Locate the cell with the specified text and output its [X, Y] center coordinate. 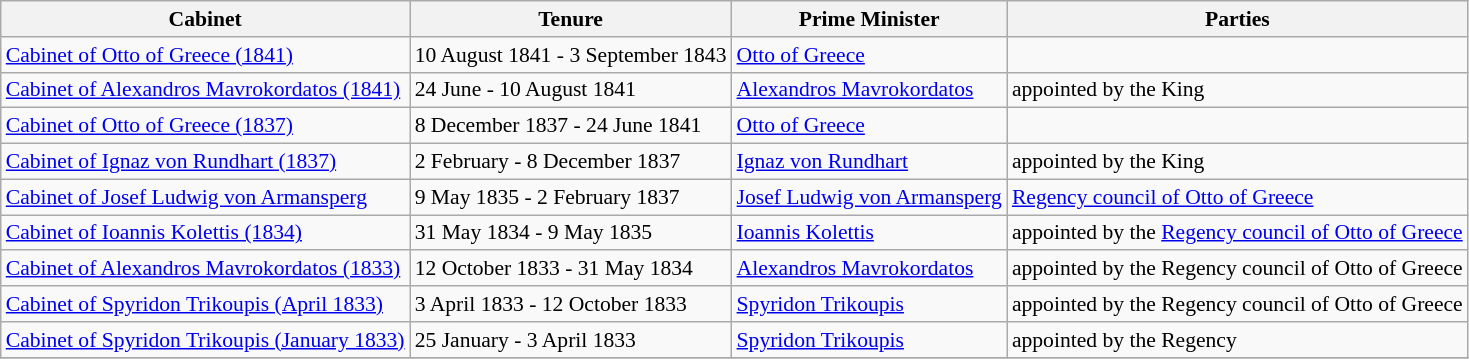
25 January - 3 April 1833 [571, 340]
8 December 1837 - 24 June 1841 [571, 126]
Cabinet of Otto of Greece (1837) [206, 126]
Cabinet of Otto of Greece (1841) [206, 55]
Cabinet of Josef Ludwig von Armansperg [206, 197]
31 May 1834 - 9 May 1835 [571, 233]
Cabinet of Spyridon Trikoupis (April 1833) [206, 304]
Cabinet of Ioannis Kolettis (1834) [206, 233]
Parties [1238, 19]
2 February - 8 December 1837 [571, 162]
10 August 1841 - 3 September 1843 [571, 55]
Cabinet of Alexandros Mavrokordatos (1833) [206, 269]
9 May 1835 - 2 February 1837 [571, 197]
Tenure [571, 19]
12 October 1833 - 31 May 1834 [571, 269]
Ignaz von Rundhart [870, 162]
Prime Minister [870, 19]
Cabinet of Spyridon Trikoupis (January 1833) [206, 340]
Cabinet of Alexandros Mavrokordatos (1841) [206, 90]
Cabinet [206, 19]
Cabinet of Ignaz von Rundhart (1837) [206, 162]
Josef Ludwig von Armansperg [870, 197]
Ioannis Kolettis [870, 233]
3 April 1833 - 12 October 1833 [571, 304]
appointed by the Regency [1238, 340]
24 June - 10 August 1841 [571, 90]
Regency council of Otto of Greece [1238, 197]
